Extract the (X, Y) coordinate from the center of the cell holding the provided text.  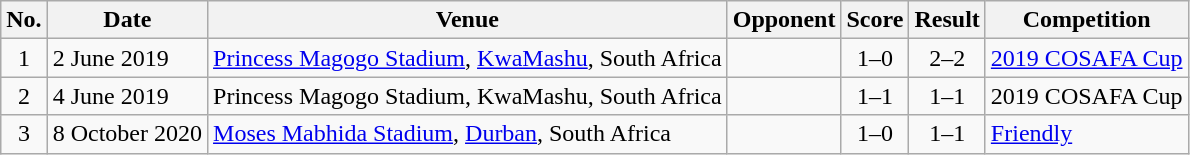
Friendly (1086, 134)
Score (875, 20)
2 June 2019 (127, 58)
Venue (468, 20)
Result (947, 20)
3 (24, 134)
No. (24, 20)
Opponent (784, 20)
Competition (1086, 20)
1 (24, 58)
4 June 2019 (127, 96)
2 (24, 96)
Date (127, 20)
Moses Mabhida Stadium, Durban, South Africa (468, 134)
8 October 2020 (127, 134)
2–2 (947, 58)
